Return [x, y] of the center of cell containing provided text 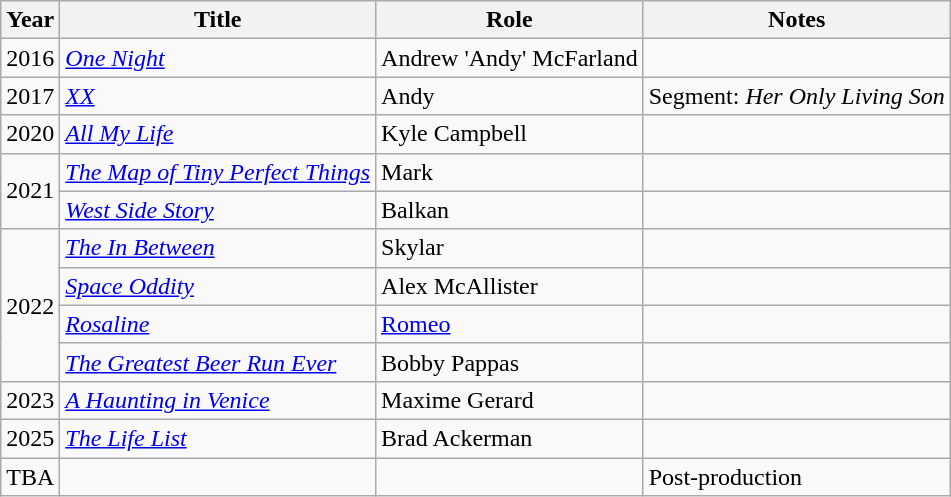
2017 [30, 96]
2016 [30, 58]
The Greatest Beer Run Ever [218, 362]
One Night [218, 58]
2023 [30, 400]
XX [218, 96]
Alex McAllister [510, 286]
A Haunting in Venice [218, 400]
TBA [30, 477]
2025 [30, 438]
Title [218, 20]
Space Oddity [218, 286]
Year [30, 20]
Role [510, 20]
Notes [796, 20]
All My Life [218, 134]
2020 [30, 134]
The In Between [218, 248]
2022 [30, 305]
Segment: Her Only Living Son [796, 96]
West Side Story [218, 210]
Post-production [796, 477]
The Map of Tiny Perfect Things [218, 172]
Andy [510, 96]
2021 [30, 191]
Skylar [510, 248]
Andrew 'Andy' McFarland [510, 58]
Balkan [510, 210]
Kyle Campbell [510, 134]
Mark [510, 172]
Brad Ackerman [510, 438]
Romeo [510, 324]
Bobby Pappas [510, 362]
Maxime Gerard [510, 400]
The Life List [218, 438]
Rosaline [218, 324]
